Find where the given text appears and provide that cell's center as [X, Y] coordinate. 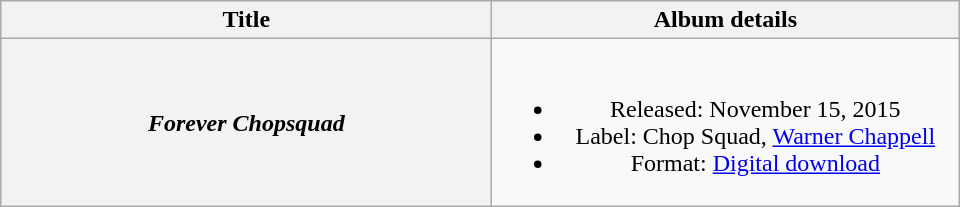
Forever Chopsquad [246, 122]
Released: November 15, 2015Label: Chop Squad, Warner ChappellFormat: Digital download [726, 122]
Title [246, 20]
Album details [726, 20]
